Capture the cell that displays the provided text and extract its [x, y] central coordinate. 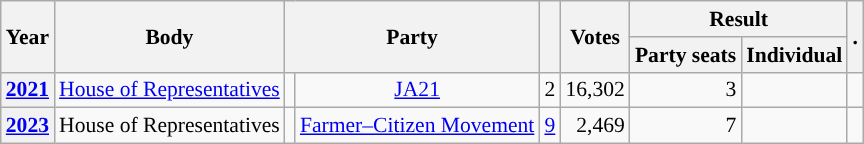
. [855, 36]
2 [550, 90]
Year [28, 36]
Party [412, 36]
9 [550, 126]
Result [739, 19]
Party seats [686, 55]
Votes [594, 36]
2023 [28, 126]
16,302 [594, 90]
Individual [794, 55]
Farmer–Citizen Movement [418, 126]
3 [686, 90]
2021 [28, 90]
JA21 [418, 90]
Body [170, 36]
7 [686, 126]
2,469 [594, 126]
